Find where the given text appears and provide that cell's center as [X, Y] coordinate. 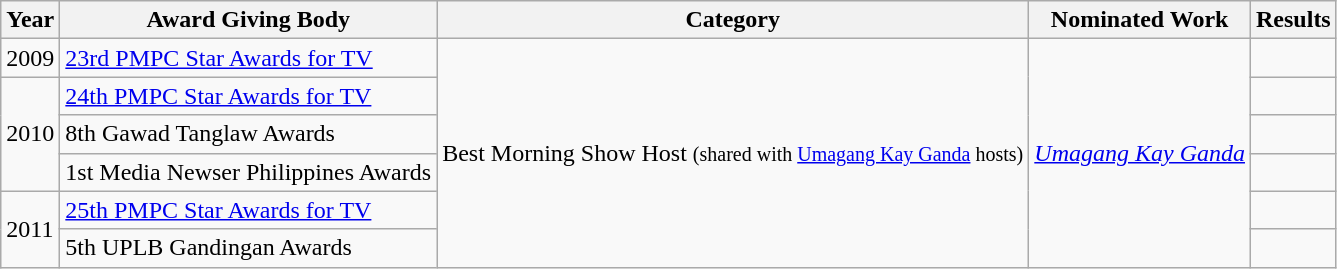
2009 [30, 58]
25th PMPC Star Awards for TV [248, 210]
Umagang Kay Ganda [1140, 153]
Nominated Work [1140, 20]
Best Morning Show Host (shared with Umagang Kay Ganda hosts) [733, 153]
1st Media Newser Philippines Awards [248, 172]
Year [30, 20]
24th PMPC Star Awards for TV [248, 96]
Category [733, 20]
2010 [30, 134]
Results [1294, 20]
Award Giving Body [248, 20]
23rd PMPC Star Awards for TV [248, 58]
5th UPLB Gandingan Awards [248, 248]
8th Gawad Tanglaw Awards [248, 134]
2011 [30, 229]
